Detect which cell encompasses the target text, then output its (X, Y) center coordinate. 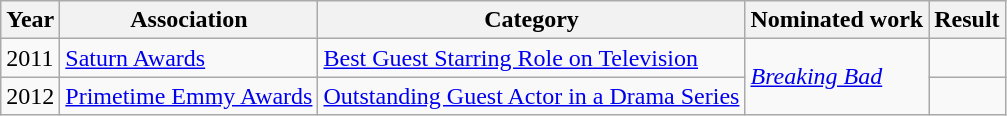
Nominated work (837, 20)
Outstanding Guest Actor in a Drama Series (532, 96)
2012 (30, 96)
Saturn Awards (189, 58)
Result (967, 20)
Year (30, 20)
Association (189, 20)
Category (532, 20)
Breaking Bad (837, 77)
Best Guest Starring Role on Television (532, 58)
2011 (30, 58)
Primetime Emmy Awards (189, 96)
